Find where the given text appears and provide that cell's center as [x, y] coordinate. 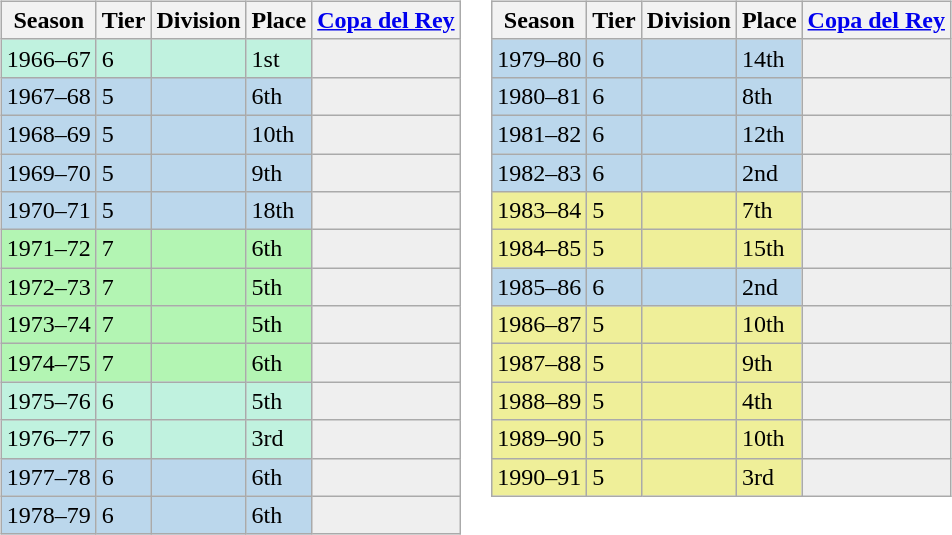
1989–90 [540, 439]
1970–71 [48, 211]
1973–74 [48, 325]
1985–86 [540, 287]
1969–70 [48, 173]
1974–75 [48, 363]
1982–83 [540, 173]
4th [769, 401]
1981–82 [540, 134]
18th [279, 211]
14th [769, 58]
1980–81 [540, 96]
1978–79 [48, 515]
1979–80 [540, 58]
12th [769, 134]
1977–78 [48, 477]
1986–87 [540, 325]
1983–84 [540, 211]
1984–85 [540, 249]
1987–88 [540, 363]
1972–73 [48, 287]
1968–69 [48, 134]
1975–76 [48, 401]
1976–77 [48, 439]
1966–67 [48, 58]
1967–68 [48, 96]
1988–89 [540, 401]
15th [769, 249]
1971–72 [48, 249]
1st [279, 58]
8th [769, 96]
1990–91 [540, 477]
7th [769, 211]
